Capture the cell that displays the provided text and extract its (x, y) central coordinate. 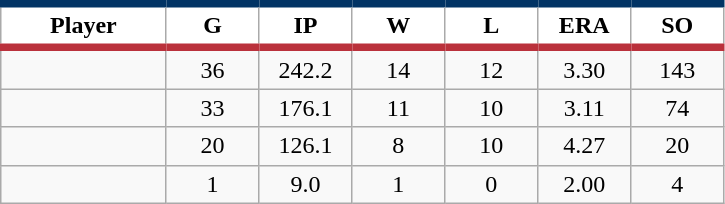
242.2 (306, 68)
4 (678, 184)
L (492, 26)
SO (678, 26)
0 (492, 184)
2.00 (584, 184)
36 (212, 68)
ERA (584, 26)
W (398, 26)
IP (306, 26)
Player (84, 26)
11 (398, 108)
G (212, 26)
74 (678, 108)
3.11 (584, 108)
12 (492, 68)
143 (678, 68)
176.1 (306, 108)
9.0 (306, 184)
33 (212, 108)
4.27 (584, 146)
8 (398, 146)
126.1 (306, 146)
14 (398, 68)
3.30 (584, 68)
